Identify which cell holds the provided text, then report its (X, Y) central coordinate. 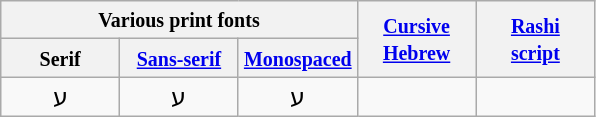
Serif (60, 58)
Various print fonts (179, 20)
CursiveHebrew (416, 39)
Monospaced (298, 58)
Sans-serif (180, 58)
Rashiscript (536, 39)
